Output the (X, Y) coordinate of the center of the cell containing the given text.  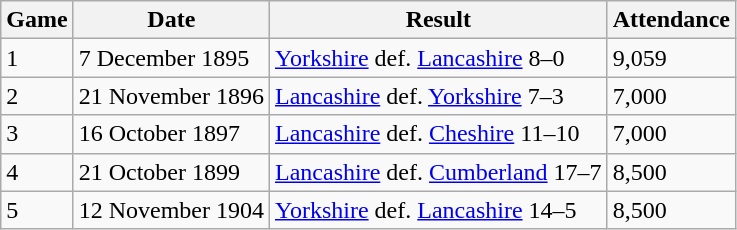
2 (37, 96)
Lancashire def. Cumberland 17–7 (438, 172)
Yorkshire def. Lancashire 14–5 (438, 210)
Attendance (671, 20)
Result (438, 20)
1 (37, 58)
Game (37, 20)
Date (171, 20)
9,059 (671, 58)
16 October 1897 (171, 134)
Lancashire def. Yorkshire 7–3 (438, 96)
5 (37, 210)
Yorkshire def. Lancashire 8–0 (438, 58)
21 November 1896 (171, 96)
12 November 1904 (171, 210)
Lancashire def. Cheshire 11–10 (438, 134)
21 October 1899 (171, 172)
7 December 1895 (171, 58)
4 (37, 172)
3 (37, 134)
